Detect which cell encompasses the target text, then output its [x, y] center coordinate. 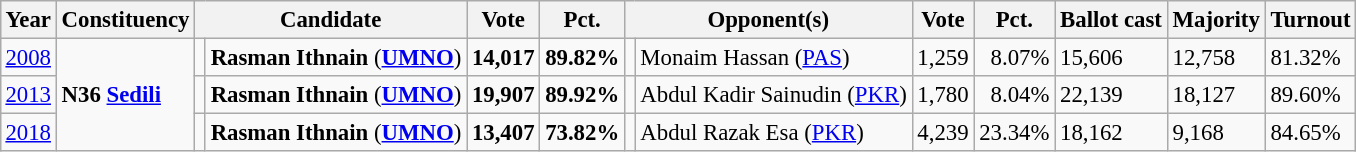
2008 [28, 57]
1,259 [943, 57]
4,239 [943, 133]
12,758 [1216, 57]
N36 Sedili [125, 94]
Abdul Razak Esa (PKR) [774, 133]
23.34% [1014, 133]
2013 [28, 95]
89.60% [1310, 95]
Opponent(s) [768, 20]
84.65% [1310, 133]
89.82% [582, 57]
Candidate [331, 20]
Abdul Kadir Sainudin (PKR) [774, 95]
1,780 [943, 95]
8.07% [1014, 57]
73.82% [582, 133]
9,168 [1216, 133]
19,907 [504, 95]
18,162 [1111, 133]
8.04% [1014, 95]
2018 [28, 133]
Year [28, 20]
22,139 [1111, 95]
Turnout [1310, 20]
89.92% [582, 95]
13,407 [504, 133]
Majority [1216, 20]
14,017 [504, 57]
18,127 [1216, 95]
Monaim Hassan (PAS) [774, 57]
Ballot cast [1111, 20]
Constituency [125, 20]
15,606 [1111, 57]
81.32% [1310, 57]
